Identify which cell holds the provided text, then report its (X, Y) central coordinate. 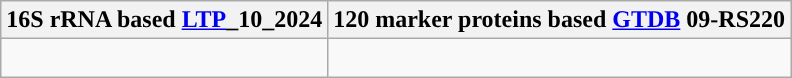
120 marker proteins based GTDB 09-RS220 (560, 20)
16S rRNA based LTP_10_2024 (164, 20)
